Scan for the cell matching the given text and deliver its [x, y] coordinate at center. 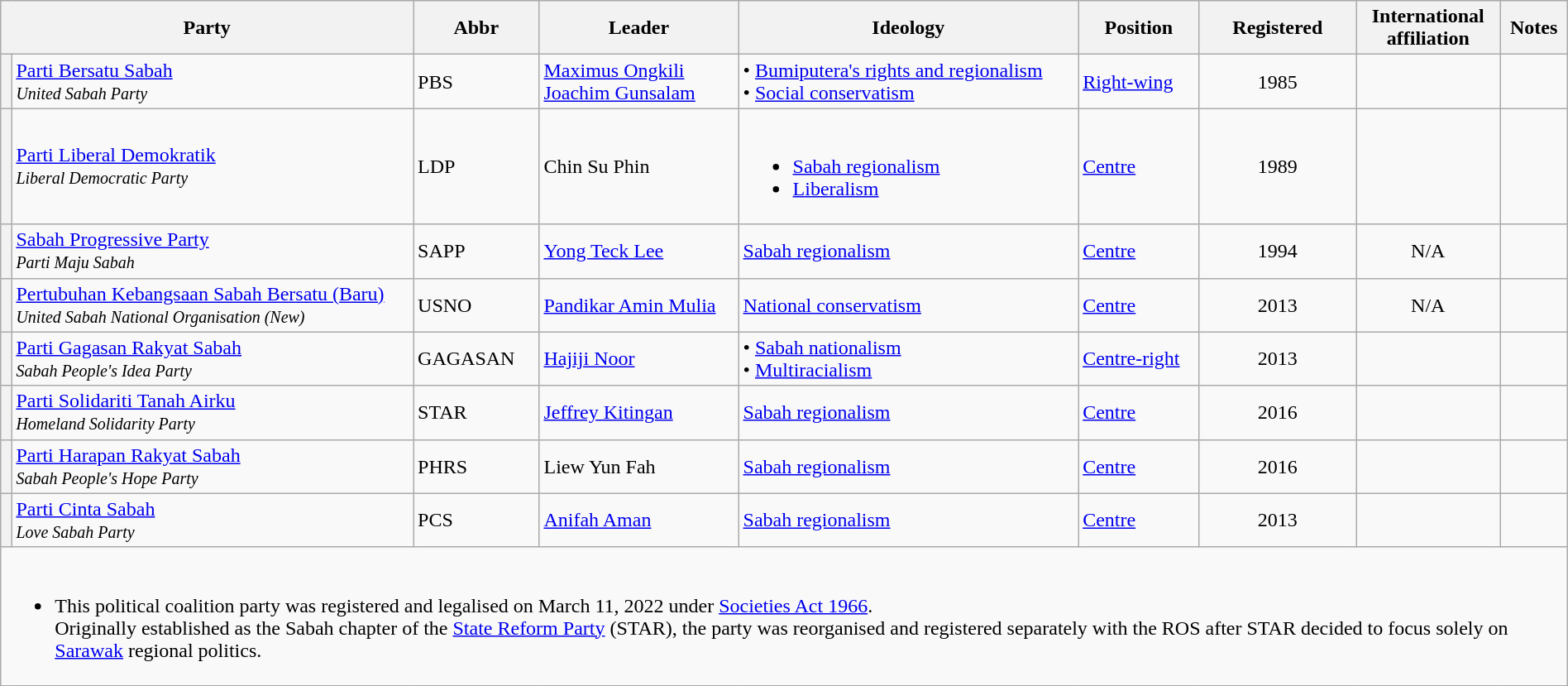
LDP [476, 166]
Parti Cinta Sabah Love Sabah Party [213, 520]
GAGASAN [476, 359]
USNO [476, 305]
Party [207, 28]
Parti Liberal Demokratik Liberal Democratic Party [213, 166]
Abbr [476, 28]
Right-wing [1139, 81]
Position [1139, 28]
STAR [476, 412]
Centre-right [1139, 359]
Parti Bersatu Sabah United Sabah Party [213, 81]
Jeffrey Kitingan [638, 412]
Maximus Ongkili Joachim Gunsalam [638, 81]
Parti Solidariti Tanah Airku Homeland Solidarity Party [213, 412]
Ideology [908, 28]
PCS [476, 520]
Registered [1277, 28]
Anifah Aman [638, 520]
1985 [1277, 81]
Internationalaffiliation [1428, 28]
National conservatism [908, 305]
Parti Harapan Rakyat Sabah Sabah People's Hope Party [213, 467]
Hajiji Noor [638, 359]
Parti Gagasan Rakyat Sabah Sabah People's Idea Party [213, 359]
Notes [1533, 28]
PHRS [476, 467]
• Sabah nationalism • Multiracialism [908, 359]
• Bumiputera's rights and regionalism • Social conservatism [908, 81]
1994 [1277, 252]
Yong Teck Lee [638, 252]
Sabah Progressive Party Parti Maju Sabah [213, 252]
PBS [476, 81]
Sabah regionalismLiberalism [908, 166]
Pandikar Amin Mulia [638, 305]
Liew Yun Fah [638, 467]
Leader [638, 28]
Chin Su Phin [638, 166]
Pertubuhan Kebangsaan Sabah Bersatu (Baru) United Sabah National Organisation (New) [213, 305]
SAPP [476, 252]
1989 [1277, 166]
